Provide the [x, y] coordinate of the cell's center where the given text is located.  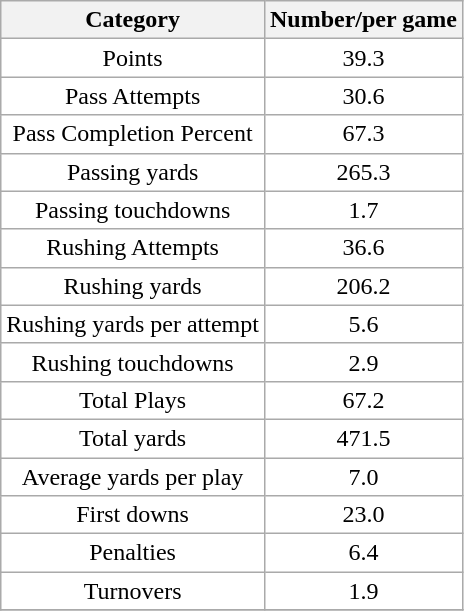
1.7 [363, 210]
Rushing yards [133, 286]
Passing touchdowns [133, 210]
Number/per game [363, 20]
First downs [133, 515]
67.2 [363, 400]
39.3 [363, 58]
23.0 [363, 515]
Total yards [133, 438]
Rushing Attempts [133, 248]
471.5 [363, 438]
5.6 [363, 324]
67.3 [363, 134]
Penalties [133, 553]
Category [133, 20]
6.4 [363, 553]
7.0 [363, 477]
1.9 [363, 591]
Rushing yards per attempt [133, 324]
265.3 [363, 172]
Pass Attempts [133, 96]
Total Plays [133, 400]
36.6 [363, 248]
Passing yards [133, 172]
30.6 [363, 96]
2.9 [363, 362]
Points [133, 58]
Average yards per play [133, 477]
206.2 [363, 286]
Pass Completion Percent [133, 134]
Rushing touchdowns [133, 362]
Turnovers [133, 591]
